Output the [X, Y] coordinate of the center of the cell containing the given text.  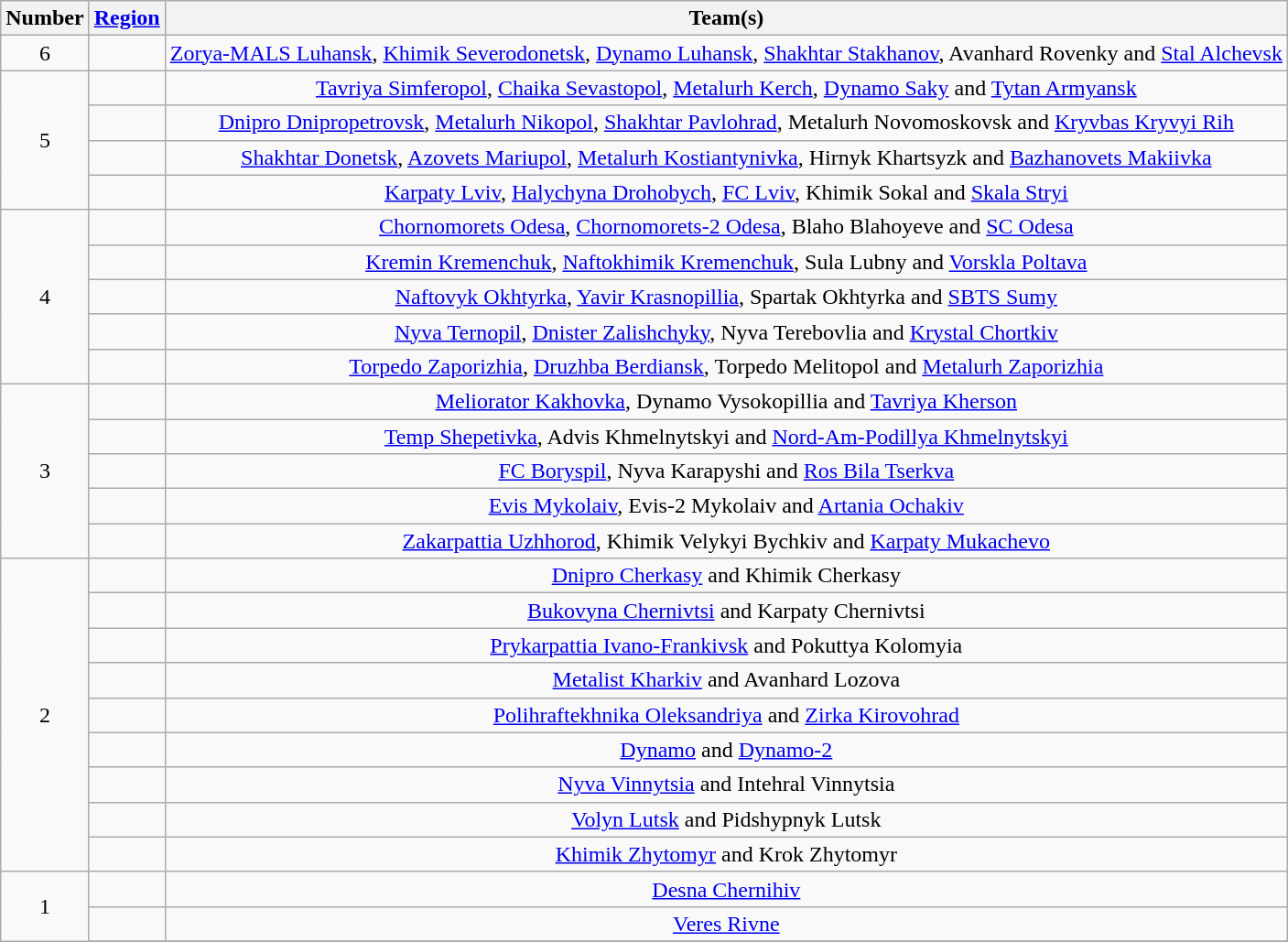
Nyva Vinnytsia and Intehral Vinnytsia [726, 785]
Tavriya Simferopol, Chaika Sevastopol, Metalurh Kerch, Dynamo Saky and Tytan Armyansk [726, 88]
1 [45, 906]
FC Boryspil, Nyva Karapyshi and Ros Bila Tserkva [726, 471]
Shakhtar Donetsk, Azovets Mariupol, Metalurh Kostiantynivka, Hirnyk Khartsyzk and Bazhanovets Makiivka [726, 157]
Desna Chernihiv [726, 889]
Prykarpattia Ivano-Frankivsk and Pokuttya Kolomyia [726, 645]
Region [126, 18]
Bukovyna Chernivtsi and Karpaty Chernivtsi [726, 611]
Dnipro Dnipropetrovsk, Metalurh Nikopol, Shakhtar Pavlohrad, Metalurh Novomoskovsk and Kryvbas Kryvyi Rih [726, 123]
Dynamo and Dynamo-2 [726, 750]
Dnipro Cherkasy and Khimik Cherkasy [726, 576]
Zakarpattia Uzhhorod, Khimik Velykyi Bychkiv and Karpaty Mukachevo [726, 541]
Temp Shepetivka, Advis Khmelnytskyi and Nord-Am-Podillya Khmelnytskyi [726, 437]
Volyn Lutsk and Pidshypnyk Lutsk [726, 819]
Nyva Ternopil, Dnister Zalishchyky, Nyva Terebovlia and Krystal Chortkiv [726, 331]
Meliorator Kakhovka, Dynamo Vysokopillia and Tavriya Kherson [726, 401]
Kremin Kremenchuk, Naftokhimik Kremenchuk, Sula Lubny and Vorskla Poltava [726, 262]
5 [45, 140]
Chornomorets Odesa, Chornomorets-2 Odesa, Blaho Blahoyeve and SC Odesa [726, 227]
2 [45, 716]
Naftovyk Okhtyrka, Yavir Krasnopillia, Spartak Okhtyrka and SBTS Sumy [726, 297]
Karpaty Lviv, Halychyna Drohobych, FC Lviv, Khimik Sokal and Skala Stryi [726, 192]
Torpedo Zaporizhia, Druzhba Berdiansk, Torpedo Melitopol and Metalurh Zaporizhia [726, 366]
3 [45, 471]
Khimik Zhytomyr and Krok Zhytomyr [726, 854]
Metalist Kharkiv and Avanhard Lozova [726, 680]
Evis Mykolaiv, Evis-2 Mykolaiv and Artania Ochakiv [726, 506]
4 [45, 297]
Team(s) [726, 18]
Veres Rivne [726, 924]
Polihraftekhnika Oleksandriya and Zirka Kirovohrad [726, 715]
Number [45, 18]
Zorya-MALS Luhansk, Khimik Severodonetsk, Dynamo Luhansk, Shakhtar Stakhanov, Avanhard Rovenky and Stal Alchevsk [726, 53]
6 [45, 53]
